For the text-containing cell, return its midpoint in (x, y) coordinate format. 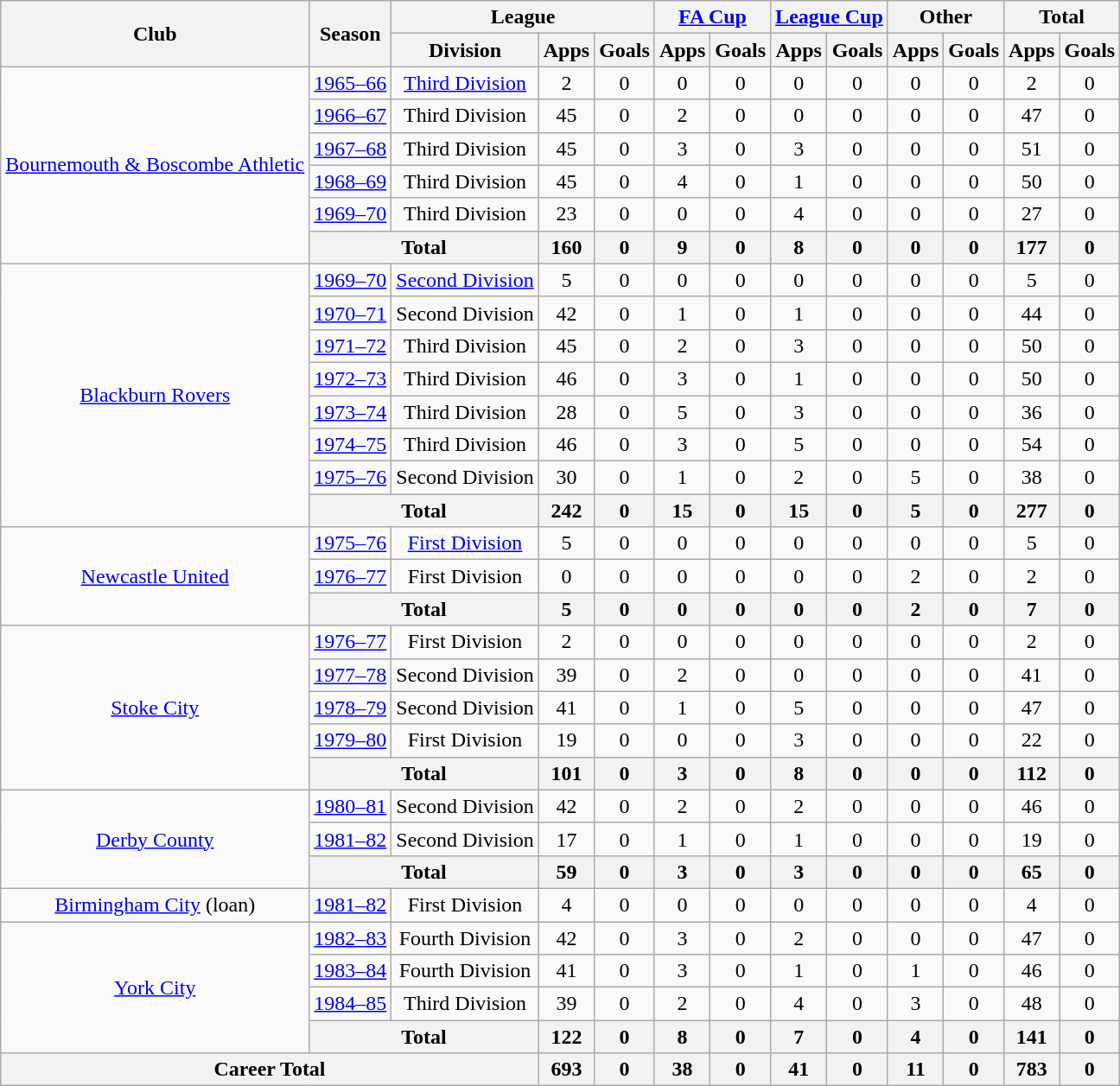
1974–75 (351, 445)
1967–68 (351, 149)
28 (566, 412)
9 (682, 247)
30 (566, 478)
122 (566, 1037)
51 (1032, 149)
Season (351, 34)
Career Total (270, 1070)
Derby County (156, 839)
1977–78 (351, 675)
65 (1032, 872)
11 (915, 1070)
1968–69 (351, 181)
17 (566, 839)
693 (566, 1070)
League Cup (830, 17)
27 (1032, 214)
Stoke City (156, 708)
160 (566, 247)
Newcastle United (156, 576)
59 (566, 872)
23 (566, 214)
1984–85 (351, 1004)
Birmingham City (loan) (156, 905)
112 (1032, 773)
1973–74 (351, 412)
Blackburn Rovers (156, 395)
Bournemouth & Boscombe Athletic (156, 165)
1982–83 (351, 937)
1966–67 (351, 116)
1983–84 (351, 971)
York City (156, 987)
1978–79 (351, 708)
1965–66 (351, 83)
783 (1032, 1070)
141 (1032, 1037)
48 (1032, 1004)
44 (1032, 313)
101 (566, 773)
1972–73 (351, 378)
54 (1032, 445)
Club (156, 34)
242 (566, 511)
22 (1032, 740)
1971–72 (351, 346)
177 (1032, 247)
1979–80 (351, 740)
Division (465, 50)
1970–71 (351, 313)
League (524, 17)
1980–81 (351, 806)
FA Cup (712, 17)
Other (945, 17)
36 (1032, 412)
277 (1032, 511)
